Capture the cell that displays the provided text and extract its [x, y] central coordinate. 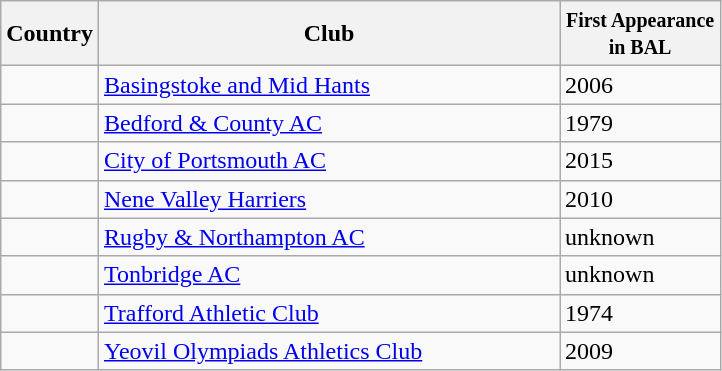
1974 [640, 313]
Club [328, 34]
Nene Valley Harriers [328, 199]
Country [50, 34]
2006 [640, 85]
Yeovil Olympiads Athletics Club [328, 351]
Trafford Athletic Club [328, 313]
1979 [640, 123]
2015 [640, 161]
Bedford & County AC [328, 123]
First Appearance in BAL [640, 34]
Rugby & Northampton AC [328, 237]
Basingstoke and Mid Hants [328, 85]
City of Portsmouth AC [328, 161]
Tonbridge AC [328, 275]
2010 [640, 199]
2009 [640, 351]
